Pinpoint the cell where the given text exists, returning its (x, y) midpoint coordinate. 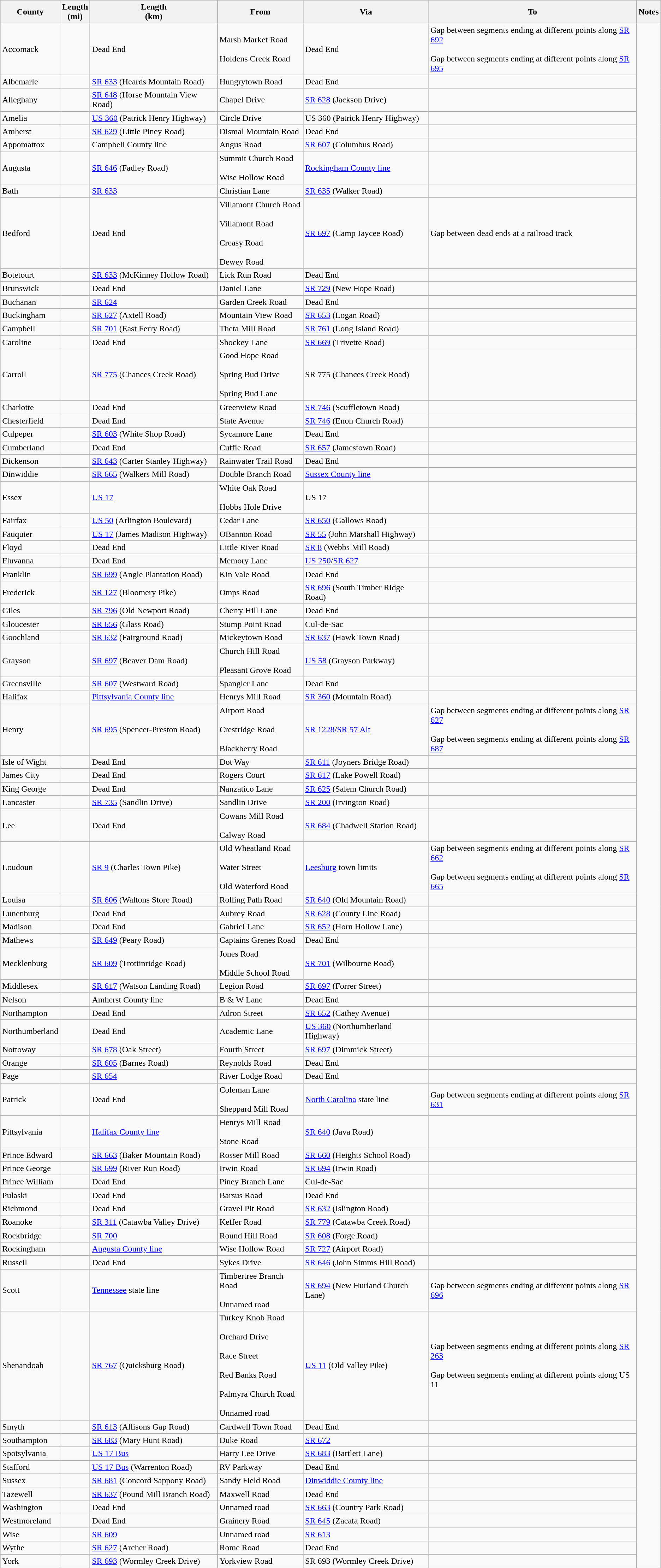
SR 796 (Old Newport Road) (154, 611)
Henrys Mill Road (261, 697)
Washington (30, 1507)
Buchanan (30, 302)
US 58 (Grayson Parkway) (366, 661)
SR 645 (Zacata Road) (366, 1521)
SR 628 (County Line Road) (366, 913)
Northumberland (30, 1031)
Charlotte (30, 407)
SR 640 (Java Road) (366, 1132)
York (30, 1561)
Chapel Drive (261, 100)
Coleman LaneSheppard Mill Road (261, 1099)
SR 701 (Wilbourne Road) (366, 963)
Augusta (30, 168)
State Avenue (261, 421)
SR 660 (Heights School Road) (366, 1155)
SR 613 (366, 1534)
SR 311 (Catawba Valley Drive) (154, 1222)
Nanzatico Lane (261, 789)
Sussex County line (366, 474)
SR 652 (Cathey Avenue) (366, 1013)
Louisa (30, 900)
Dinwiddie County line (366, 1480)
SR 649 (Peary Road) (154, 940)
Scott (30, 1290)
Wise Hollow Road (261, 1249)
SR 607 (Columbus Road) (366, 145)
SR 8 (Webbs Mill Road) (366, 547)
RV Parkway (261, 1467)
Grayson (30, 661)
Duke Road (261, 1440)
Nelson (30, 1000)
Piney Branch Lane (261, 1182)
Gap between segments ending at different points along SR 631 (532, 1099)
Southampton (30, 1440)
SR 694 (Irwin Road) (366, 1168)
Gabriel Lane (261, 927)
Sandy Field Road (261, 1480)
Orange (30, 1063)
River Lodge Road (261, 1076)
Lick Run Road (261, 275)
Mecklenburg (30, 963)
SR 628 (Jackson Drive) (366, 100)
SR 55 (John Marshall Highway) (366, 534)
SR 646 (John Simms Hill Road) (366, 1262)
SR 627 (Axtell Road) (154, 315)
SR 727 (Airport Road) (366, 1249)
Dot Way (261, 762)
SR 650 (Gallows Road) (366, 520)
Timbertree Branch RoadUnnamed road (261, 1290)
SR 633 (Heards Mountain Road) (154, 82)
Gap between segments ending at different points along SR 662Gap between segments ending at different points along SR 665 (532, 867)
Sykes Drive (261, 1262)
SR 637 (Hawk Town Road) (366, 638)
Summit Church RoadWise Hollow Road (261, 168)
Rolling Path Road (261, 900)
Dinwiddie (30, 474)
Amherst (30, 131)
SR 672 (366, 1440)
SR 643 (Carter Stanley Highway) (154, 461)
Essex (30, 497)
Northampton (30, 1013)
Lunenburg (30, 913)
North Carolina state line (366, 1099)
Academic Lane (261, 1031)
Mickeytown Road (261, 638)
County (30, 12)
SR 665 (Walkers Mill Road) (154, 474)
Garden Creek Road (261, 302)
SR 625 (Salem Church Road) (366, 789)
Nottoway (30, 1049)
SR 697 (Beaver Dam Road) (154, 661)
Henrys Mill RoadStone Road (261, 1132)
Frederick (30, 593)
Maxwell Road (261, 1494)
Augusta County line (154, 1249)
US 17 Bus (154, 1454)
White Oak RoadHobbs Hole Drive (261, 497)
US 360 (Northumberland Highway) (366, 1031)
Length(km) (154, 12)
Round Hill Road (261, 1236)
Villamont Church RoadVillamont RoadCreasy RoadDewey Road (261, 233)
SR 735 (Sandlin Drive) (154, 802)
Angus Road (261, 145)
SR 608 (Forge Road) (366, 1236)
Wythe (30, 1548)
Pittsylvania (30, 1132)
Mathews (30, 940)
SR 9 (Charles Town Pike) (154, 867)
US 250/SR 627 (366, 561)
SR 697 (Forrer Street) (366, 986)
SR 663 (Baker Mountain Road) (154, 1155)
Barsus Road (261, 1195)
Caroline (30, 342)
Turkey Knob RoadOrchard DriveRace StreetRed Banks RoadPalmyra Church RoadUnnamed road (261, 1366)
Fauquier (30, 534)
Bedford (30, 233)
Sandlin Drive (261, 802)
SR 617 (Lake Powell Road) (366, 775)
From (261, 12)
Sycamore Lane (261, 434)
SR 617 (Watson Landing Road) (154, 986)
SR 648 (Horse Mountain View Road) (154, 100)
SR 697 (Camp Jaycee Road) (366, 233)
Carroll (30, 375)
Albemarle (30, 82)
Middlesex (30, 986)
Sussex (30, 1480)
Dismal Mountain Road (261, 131)
Loudoun (30, 867)
Airport RoadCrestridge RoadBlackberry Road (261, 729)
Patrick (30, 1099)
B & W Lane (261, 1000)
SR 779 (Catawba Creek Road) (366, 1222)
Adron Street (261, 1013)
SR 127 (Bloomery Pike) (154, 593)
OBannon Road (261, 534)
SR 609 (Trottinridge Road) (154, 963)
SR 701 (East Ferry Road) (154, 329)
Rome Road (261, 1548)
Irwin Road (261, 1168)
SR 653 (Logan Road) (366, 315)
Stafford (30, 1467)
Russell (30, 1262)
Gap between segments ending at different points along SR 627Gap between segments ending at different points along SR 687 (532, 729)
Richmond (30, 1209)
Franklin (30, 574)
Gap between dead ends at a railroad track (532, 233)
Cuffie Road (261, 448)
Jones RoadMiddle School Road (261, 963)
Prince George (30, 1168)
Yorkview Road (261, 1561)
SR 624 (154, 302)
Spotsylvania (30, 1454)
Smyth (30, 1427)
SR 683 (Bartlett Lane) (366, 1454)
SR 699 (Angle Plantation Road) (154, 574)
Rockbridge (30, 1236)
SR 684 (Chadwell Station Road) (366, 825)
SR 697 (Dimmick Street) (366, 1049)
To (532, 12)
Cowans Mill RoadCalway Road (261, 825)
Goochland (30, 638)
Rosser Mill Road (261, 1155)
SR 360 (Mountain Road) (366, 697)
SR 606 (Waltons Store Road) (154, 900)
Memory Lane (261, 561)
Good Hope RoadSpring Bud DriveSpring Bud Lane (261, 375)
SR 640 (Old Mountain Road) (366, 900)
Harry Lee Drive (261, 1454)
Gap between segments ending at different points along SR 696 (532, 1290)
SR 663 (Country Park Road) (366, 1507)
Double Branch Road (261, 474)
Page (30, 1076)
Botetourt (30, 275)
Roanoke (30, 1222)
Fairfax (30, 520)
US 17 (James Madison Highway) (154, 534)
Henry (30, 729)
Westmoreland (30, 1521)
Campbell (30, 329)
Length(mi) (75, 12)
Spangler Lane (261, 684)
Accomack (30, 49)
Dickenson (30, 461)
Fourth Street (261, 1049)
Kin Vale Road (261, 574)
Aubrey Road (261, 913)
Marsh Market RoadHoldens Creek Road (261, 49)
Lee (30, 825)
US 11 (Old Valley Pike) (366, 1366)
SR 700 (154, 1236)
SR 633 (154, 191)
Brunswick (30, 288)
Halifax (30, 697)
Culpeper (30, 434)
Legion Road (261, 986)
SR 635 (Walker Road) (366, 191)
SR 683 (Mary Hunt Road) (154, 1440)
Fluvanna (30, 561)
Pittsylvania County line (154, 697)
SR 613 (Allisons Gap Road) (154, 1427)
Church Hill RoadPleasant Grove Road (261, 661)
Rockingham County line (366, 168)
Christian Lane (261, 191)
Little River Road (261, 547)
SR 1228/SR 57 Alt (366, 729)
Madison (30, 927)
Alleghany (30, 100)
SR 611 (Joyners Bridge Road) (366, 762)
SR 607 (Westward Road) (154, 684)
Lancaster (30, 802)
SR 609 (154, 1534)
SR 696 (South Timber Ridge Road) (366, 593)
SR 632 (Fairground Road) (154, 638)
Prince Edward (30, 1155)
SR 746 (Scuffletown Road) (366, 407)
SR 699 (River Run Road) (154, 1168)
SR 637 (Pound Mill Branch Road) (154, 1494)
US 17 Bus (Warrenton Road) (154, 1467)
Campbell County line (154, 145)
Old Wheatland RoadWater StreetOld Waterford Road (261, 867)
Gravel Pit Road (261, 1209)
Keffer Road (261, 1222)
Hungrytown Road (261, 82)
Rainwater Trail Road (261, 461)
Shockey Lane (261, 342)
Shenandoah (30, 1366)
SR 629 (Little Piney Road) (154, 131)
Bath (30, 191)
Mountain View Road (261, 315)
Daniel Lane (261, 288)
King George (30, 789)
Appomattox (30, 145)
SR 633 (McKinney Hollow Road) (154, 275)
Captains Grenes Road (261, 940)
Gloucester (30, 624)
Buckingham (30, 315)
SR 200 (Irvington Road) (366, 802)
SR 605 (Barnes Road) (154, 1063)
James City (30, 775)
Prince William (30, 1182)
Reynolds Road (261, 1063)
SR 656 (Glass Road) (154, 624)
Tennessee state line (154, 1290)
SR 654 (154, 1076)
Via (366, 12)
Amelia (30, 118)
Giles (30, 611)
SR 632 (Islington Road) (366, 1209)
SR 669 (Trivette Road) (366, 342)
SR 729 (New Hope Road) (366, 288)
Cherry Hill Lane (261, 611)
Cedar Lane (261, 520)
Greensville (30, 684)
Leesburg town limits (366, 867)
Halifax County line (154, 1132)
Gap between segments ending at different points along SR 692Gap between segments ending at different points along SR 695 (532, 49)
SR 761 (Long Island Road) (366, 329)
Greenview Road (261, 407)
SR 652 (Horn Hollow Lane) (366, 927)
SR 657 (Jamestown Road) (366, 448)
SR 767 (Quicksburg Road) (154, 1366)
Notes (649, 12)
Floyd (30, 547)
Rogers Court (261, 775)
SR 646 (Fadley Road) (154, 168)
Cardwell Town Road (261, 1427)
SR 695 (Spencer-Preston Road) (154, 729)
Pulaski (30, 1195)
Gap between segments ending at different points along SR 263Gap between segments ending at different points along US 11 (532, 1366)
Theta Mill Road (261, 329)
Wise (30, 1534)
SR 678 (Oak Street) (154, 1049)
Stump Point Road (261, 624)
Isle of Wight (30, 762)
Tazewell (30, 1494)
Omps Road (261, 593)
Cumberland (30, 448)
Amherst County line (154, 1000)
Rockingham (30, 1249)
Circle Drive (261, 118)
SR 603 (White Shop Road) (154, 434)
SR 746 (Enon Church Road) (366, 421)
Chesterfield (30, 421)
Grainery Road (261, 1521)
SR 694 (New Hurland Church Lane) (366, 1290)
US 50 (Arlington Boulevard) (154, 520)
SR 681 (Concord Sappony Road) (154, 1480)
SR 627 (Archer Road) (154, 1548)
